Locate the cell with the specified text and output its (X, Y) center coordinate. 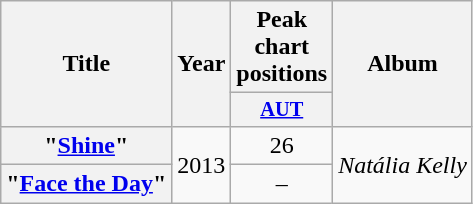
2013 (202, 164)
Year (202, 64)
– (282, 184)
Peak chart positions (282, 47)
26 (282, 145)
AUT (282, 110)
"Face the Day" (86, 184)
"Shine" (86, 145)
Album (403, 64)
Natália Kelly (403, 164)
Title (86, 64)
